From the cell containing the given text, extract its center point as (x, y) coordinate. 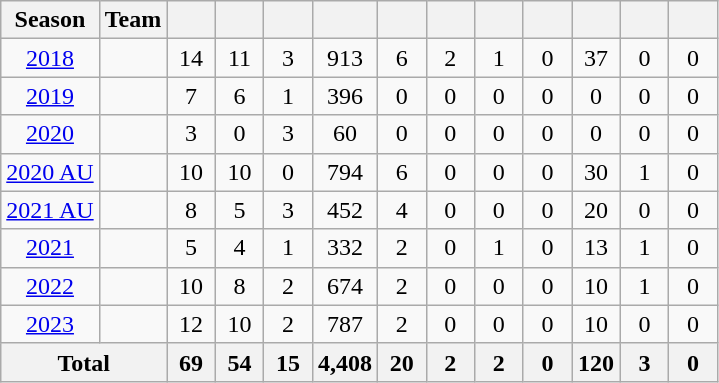
2020 (50, 134)
11 (240, 58)
2021 AU (50, 210)
54 (240, 362)
69 (192, 362)
2019 (50, 96)
787 (344, 324)
674 (344, 286)
7 (192, 96)
2018 (50, 58)
396 (344, 96)
Season (50, 20)
15 (288, 362)
14 (192, 58)
Total (84, 362)
2022 (50, 286)
60 (344, 134)
30 (596, 172)
2020 AU (50, 172)
913 (344, 58)
2021 (50, 248)
794 (344, 172)
37 (596, 58)
12 (192, 324)
13 (596, 248)
2023 (50, 324)
452 (344, 210)
Team (133, 20)
120 (596, 362)
4,408 (344, 362)
332 (344, 248)
